Output the [X, Y] coordinate of the center of the cell containing the given text.  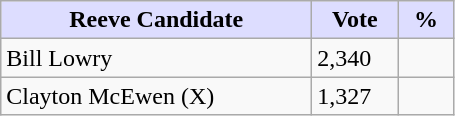
1,327 [355, 96]
Vote [355, 20]
Clayton McEwen (X) [156, 96]
% [426, 20]
2,340 [355, 58]
Bill Lowry [156, 58]
Reeve Candidate [156, 20]
